Scan for the cell matching the given text and deliver its [x, y] coordinate at center. 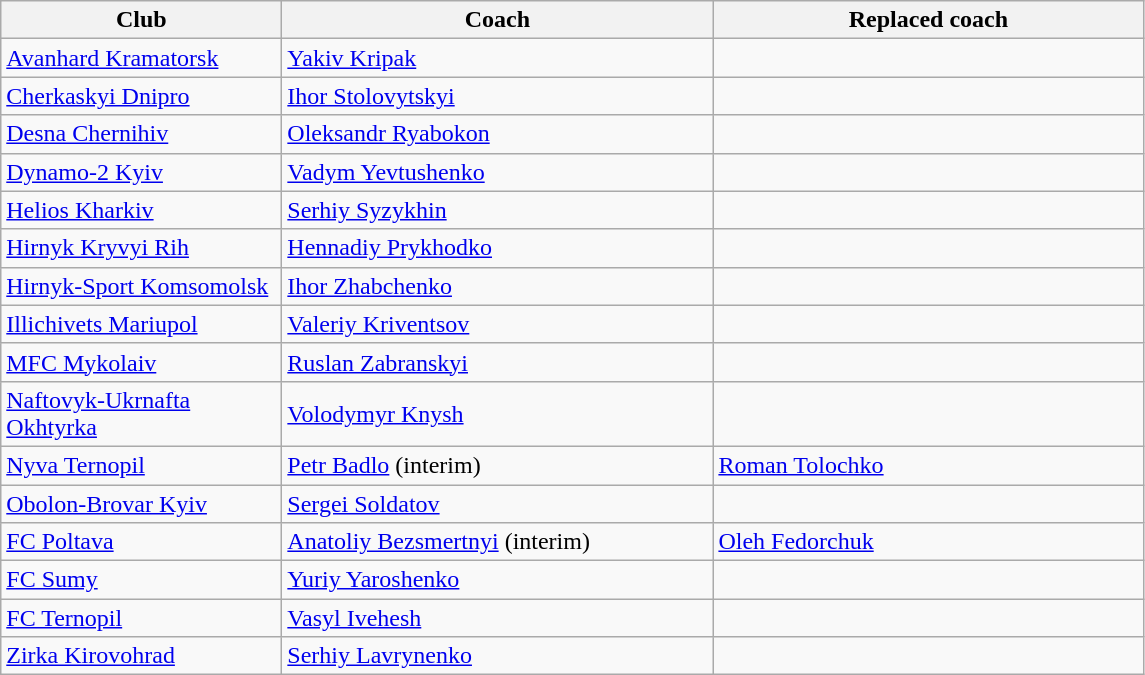
Vadym Yevtushenko [498, 172]
Ihor Stolovytskyi [498, 96]
FC Ternopil [142, 618]
Valeriy Kriventsov [498, 324]
Hennadiy Prykhodko [498, 248]
Zirka Kirovohrad [142, 656]
Club [142, 20]
Sergei Soldatov [498, 503]
FC Sumy [142, 580]
Replaced coach [928, 20]
Hirnyk-Sport Komsomolsk [142, 286]
Yuriy Yaroshenko [498, 580]
Volodymyr Knysh [498, 414]
Serhiy Lavrynenko [498, 656]
Desna Chernihiv [142, 134]
Coach [498, 20]
Naftovyk-Ukrnafta Okhtyrka [142, 414]
Obolon-Brovar Kyiv [142, 503]
Cherkaskyi Dnipro [142, 96]
Avanhard Kramatorsk [142, 58]
Hirnyk Kryvyi Rih [142, 248]
Petr Badlo (interim) [498, 465]
Roman Tolochko [928, 465]
MFC Mykolaiv [142, 362]
Oleksandr Ryabokon [498, 134]
FC Poltava [142, 542]
Illichivets Mariupol [142, 324]
Nyva Ternopil [142, 465]
Ihor Zhabchenko [498, 286]
Yakiv Kripak [498, 58]
Serhiy Syzykhin [498, 210]
Ruslan Zabranskyi [498, 362]
Oleh Fedorchuk [928, 542]
Anatoliy Bezsmertnyi (interim) [498, 542]
Dynamo-2 Kyiv [142, 172]
Helios Kharkiv [142, 210]
Vasyl Ivehesh [498, 618]
